Scan for the cell matching the given text and deliver its (X, Y) coordinate at center. 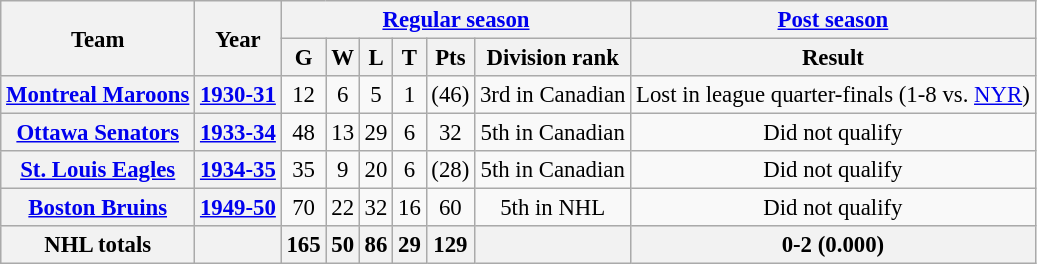
22 (342, 208)
35 (304, 170)
1 (410, 95)
165 (304, 245)
12 (304, 95)
Post season (833, 20)
Regular season (456, 20)
Boston Bruins (98, 208)
NHL totals (98, 245)
Division rank (553, 58)
50 (342, 245)
G (304, 58)
16 (410, 208)
L (376, 58)
Pts (450, 58)
T (410, 58)
86 (376, 245)
129 (450, 245)
1933-34 (238, 133)
3rd in Canadian (553, 95)
Montreal Maroons (98, 95)
70 (304, 208)
5th in NHL (553, 208)
5 (376, 95)
20 (376, 170)
Year (238, 38)
Result (833, 58)
Team (98, 38)
Ottawa Senators (98, 133)
13 (342, 133)
1930-31 (238, 95)
1934-35 (238, 170)
1949-50 (238, 208)
Lost in league quarter-finals (1-8 vs. NYR) (833, 95)
60 (450, 208)
9 (342, 170)
0-2 (0.000) (833, 245)
(46) (450, 95)
(28) (450, 170)
48 (304, 133)
St. Louis Eagles (98, 170)
W (342, 58)
